Scan for the cell matching the given text and deliver its (X, Y) coordinate at center. 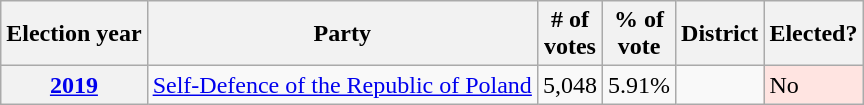
% ofvote (638, 34)
Self-Defence of the Republic of Poland (342, 85)
5.91% (638, 85)
# ofvotes (570, 34)
5,048 (570, 85)
Party (342, 34)
2019 (74, 85)
No (814, 85)
Election year (74, 34)
District (720, 34)
Elected? (814, 34)
